Scan for the cell matching the given text and deliver its [X, Y] coordinate at center. 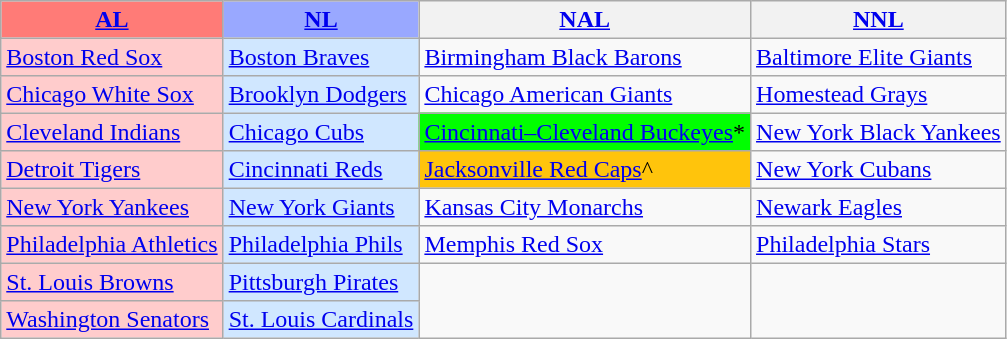
Memphis Red Sox [585, 244]
Philadelphia Phils [321, 244]
Cincinnati Reds [321, 170]
Baltimore Elite Giants [879, 56]
Boston Braves [321, 56]
New York Yankees [112, 206]
Chicago Cubs [321, 132]
Cincinnati–Cleveland Buckeyes* [585, 132]
Brooklyn Dodgers [321, 94]
Philadelphia Athletics [112, 244]
NAL [585, 20]
New York Cubans [879, 170]
Newark Eagles [879, 206]
Philadelphia Stars [879, 244]
Detroit Tigers [112, 170]
Birmingham Black Barons [585, 56]
Jacksonville Red Caps^ [585, 170]
Washington Senators [112, 318]
Kansas City Monarchs [585, 206]
Homestead Grays [879, 94]
Chicago American Giants [585, 94]
New York Giants [321, 206]
AL [112, 20]
NL [321, 20]
Chicago White Sox [112, 94]
St. Louis Cardinals [321, 318]
Pittsburgh Pirates [321, 282]
New York Black Yankees [879, 132]
St. Louis Browns [112, 282]
Boston Red Sox [112, 56]
NNL [879, 20]
Cleveland Indians [112, 132]
